Search for the cell housing the specified text and yield its (x, y) center coordinate. 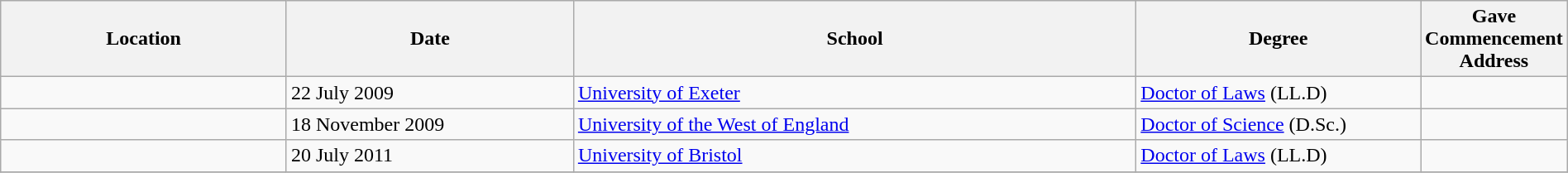
Location (144, 39)
Date (430, 39)
Doctor of Science (D.Sc.) (1279, 124)
School (854, 39)
University of the West of England (854, 124)
University of Exeter (854, 93)
Gave Commencement Address (1494, 39)
18 November 2009 (430, 124)
University of Bristol (854, 156)
20 July 2011 (430, 156)
22 July 2009 (430, 93)
Degree (1279, 39)
